Detect which cell encompasses the target text, then output its (x, y) center coordinate. 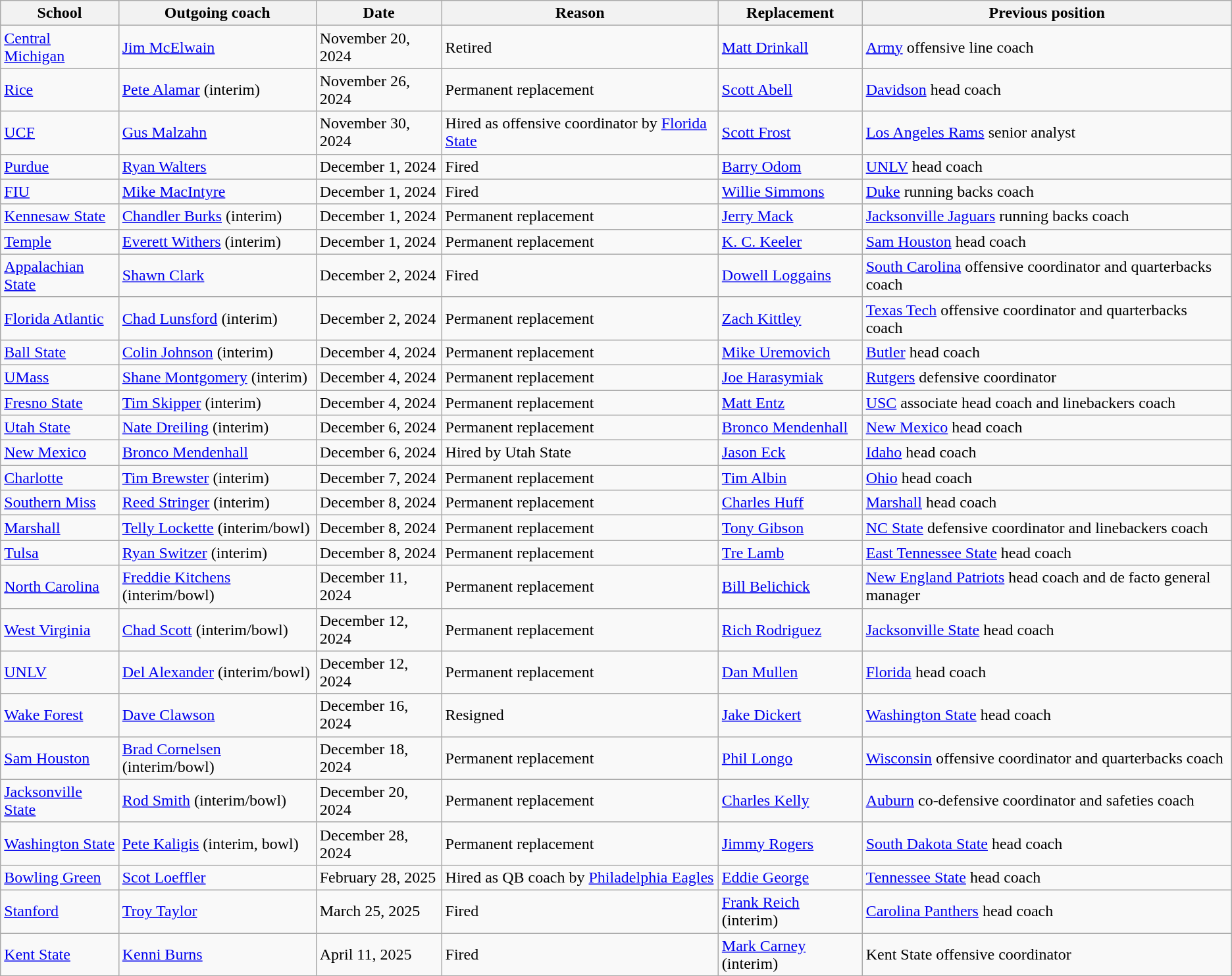
Rutgers defensive coordinator (1046, 377)
Washington State head coach (1046, 715)
November 20, 2024 (379, 47)
South Carolina offensive coordinator and quarterbacks coach (1046, 275)
Jacksonville Jaguars running backs coach (1046, 217)
Washington State (59, 844)
Tre Lamb (790, 553)
Appalachian State (59, 275)
Dowell Loggains (790, 275)
Purdue (59, 167)
Mike Uremovich (790, 352)
Telly Lockette (interim/bowl) (217, 528)
Bill Belichick (790, 587)
Jacksonville State (59, 800)
Del Alexander (interim/bowl) (217, 673)
Willie Simmons (790, 192)
Shane Montgomery (interim) (217, 377)
Scott Abell (790, 90)
Ball State (59, 352)
Kent State (59, 954)
Tim Albin (790, 478)
Sam Houston head coach (1046, 242)
Kent State offensive coordinator (1046, 954)
Duke running backs coach (1046, 192)
UMass (59, 377)
Dan Mullen (790, 673)
Temple (59, 242)
March 25, 2025 (379, 911)
Carolina Panthers head coach (1046, 911)
New Mexico head coach (1046, 428)
Ryan Switzer (interim) (217, 553)
Replacement (790, 13)
UNLV (59, 673)
Nate Dreiling (interim) (217, 428)
Everett Withers (interim) (217, 242)
School (59, 13)
Chad Scott (interim/bowl) (217, 629)
Retired (580, 47)
Outgoing coach (217, 13)
Wisconsin offensive coordinator and quarterbacks coach (1046, 758)
Fresno State (59, 402)
Scott Frost (790, 133)
Colin Johnson (interim) (217, 352)
Frank Reich (interim) (790, 911)
November 26, 2024 (379, 90)
Kenni Burns (217, 954)
November 30, 2024 (379, 133)
Date (379, 13)
West Virginia (59, 629)
Pete Alamar (interim) (217, 90)
Bowling Green (59, 877)
December 11, 2024 (379, 587)
Marshall head coach (1046, 503)
Utah State (59, 428)
Mike MacIntyre (217, 192)
New England Patriots head coach and de facto general manager (1046, 587)
Chad Lunsford (interim) (217, 319)
Texas Tech offensive coordinator and quarterbacks coach (1046, 319)
Florida Atlantic (59, 319)
February 28, 2025 (379, 877)
Jake Dickert (790, 715)
Mark Carney (interim) (790, 954)
Central Michigan (59, 47)
Chandler Burks (interim) (217, 217)
Rice (59, 90)
December 18, 2024 (379, 758)
December 28, 2024 (379, 844)
Marshall (59, 528)
Jim McElwain (217, 47)
North Carolina (59, 587)
Charles Huff (790, 503)
Dave Clawson (217, 715)
UCF (59, 133)
Auburn co-defensive coordinator and safeties coach (1046, 800)
Sam Houston (59, 758)
Ohio head coach (1046, 478)
South Dakota State head coach (1046, 844)
Pete Kaligis (interim, bowl) (217, 844)
Eddie George (790, 877)
Joe Harasymiak (790, 377)
Wake Forest (59, 715)
Phil Longo (790, 758)
Charles Kelly (790, 800)
UNLV head coach (1046, 167)
Los Angeles Rams senior analyst (1046, 133)
Jason Eck (790, 453)
December 7, 2024 (379, 478)
Idaho head coach (1046, 453)
Tony Gibson (790, 528)
Scot Loeffler (217, 877)
K. C. Keeler (790, 242)
Matt Entz (790, 402)
Resigned (580, 715)
Kennesaw State (59, 217)
Barry Odom (790, 167)
Matt Drinkall (790, 47)
Southern Miss (59, 503)
Army offensive line coach (1046, 47)
Tim Skipper (interim) (217, 402)
Davidson head coach (1046, 90)
Previous position (1046, 13)
Charlotte (59, 478)
April 11, 2025 (379, 954)
Rod Smith (interim/bowl) (217, 800)
New Mexico (59, 453)
Reed Stringer (interim) (217, 503)
USC associate head coach and linebackers coach (1046, 402)
Troy Taylor (217, 911)
Stanford (59, 911)
Zach Kittley (790, 319)
Freddie Kitchens (interim/bowl) (217, 587)
Tennessee State head coach (1046, 877)
Hired as offensive coordinator by Florida State (580, 133)
Jimmy Rogers (790, 844)
Gus Malzahn (217, 133)
December 16, 2024 (379, 715)
Reason (580, 13)
Shawn Clark (217, 275)
NC State defensive coordinator and linebackers coach (1046, 528)
Hired by Utah State (580, 453)
Hired as QB coach by Philadelphia Eagles (580, 877)
East Tennessee State head coach (1046, 553)
Brad Cornelsen (interim/bowl) (217, 758)
Jerry Mack (790, 217)
Tulsa (59, 553)
December 20, 2024 (379, 800)
Tim Brewster (interim) (217, 478)
Jacksonville State head coach (1046, 629)
FIU (59, 192)
Butler head coach (1046, 352)
Florida head coach (1046, 673)
Rich Rodriguez (790, 629)
Ryan Walters (217, 167)
